Extract the [X, Y] coordinate from the center of the cell holding the provided text.  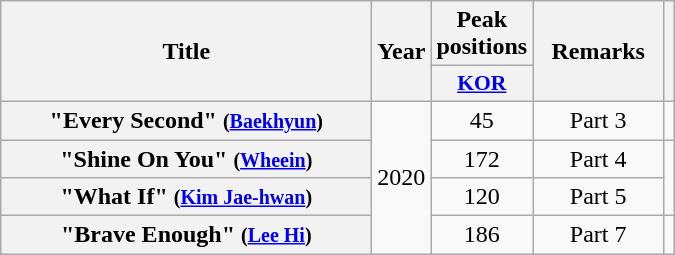
KOR [482, 84]
120 [482, 197]
172 [482, 159]
Part 4 [598, 159]
Year [402, 52]
Peakpositions [482, 34]
Remarks [598, 52]
Part 3 [598, 120]
"Brave Enough" (Lee Hi) [186, 235]
"Shine On You" (Wheein) [186, 159]
"What If" (Kim Jae-hwan) [186, 197]
45 [482, 120]
Title [186, 52]
Part 5 [598, 197]
186 [482, 235]
"Every Second" (Baekhyun) [186, 120]
2020 [402, 177]
Part 7 [598, 235]
